Scan for the cell matching the given text and deliver its [X, Y] coordinate at center. 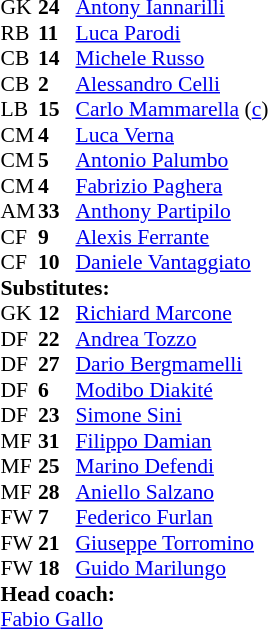
RB [19, 33]
14 [57, 59]
2 [57, 84]
27 [57, 365]
23 [57, 415]
15 [57, 109]
7 [57, 517]
18 [57, 569]
28 [57, 492]
25 [57, 467]
LB [19, 109]
12 [57, 313]
GK [19, 313]
33 [57, 211]
5 [57, 161]
Head coach: [134, 594]
10 [57, 263]
9 [57, 237]
Substitutes: [134, 288]
21 [57, 543]
22 [57, 339]
6 [57, 390]
11 [57, 33]
AM [19, 211]
31 [57, 441]
